Identify which cell holds the provided text, then report its [X, Y] central coordinate. 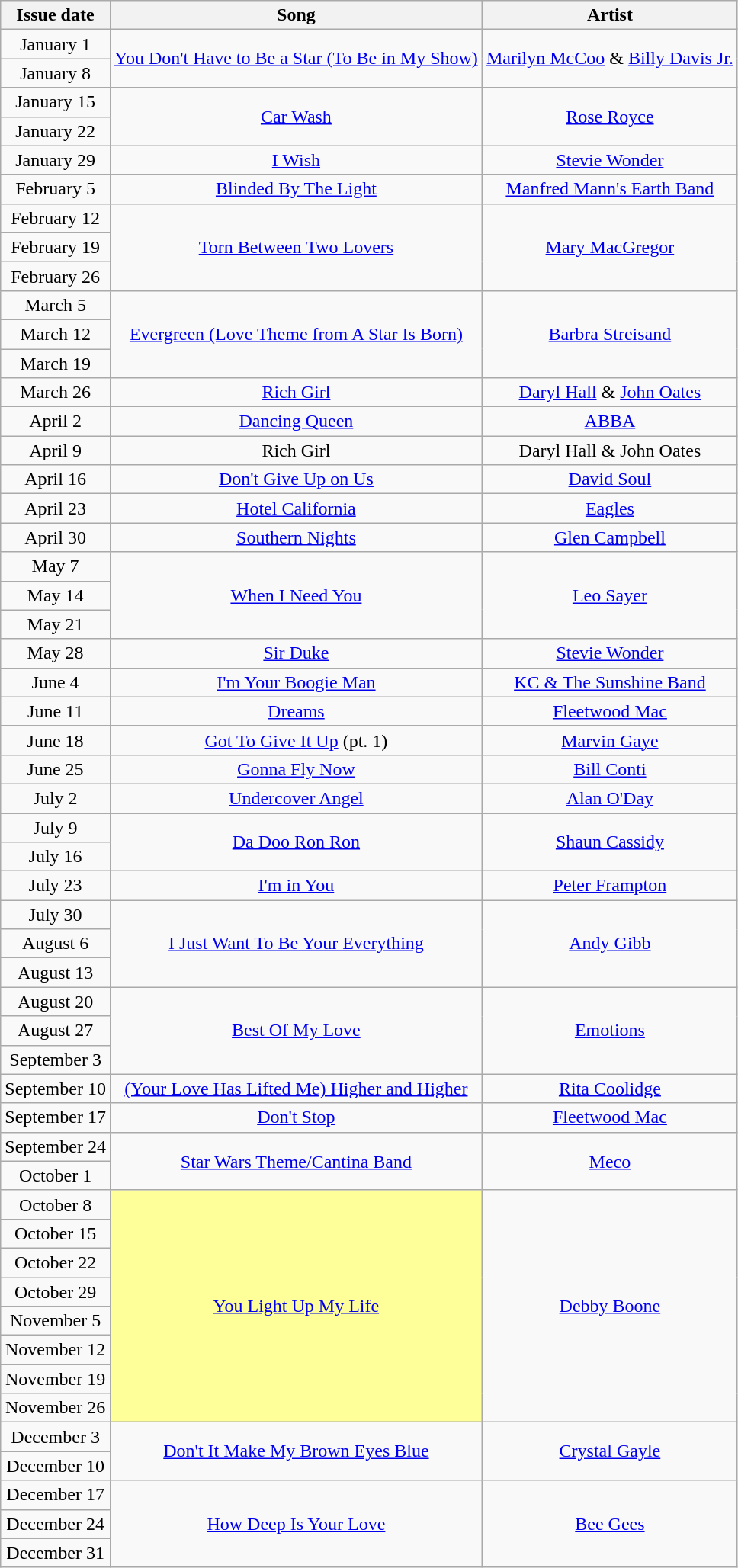
May 21 [56, 624]
July 9 [56, 827]
December 31 [56, 1553]
May 7 [56, 566]
April 23 [56, 508]
Gonna Fly Now [296, 769]
November 12 [56, 1350]
March 19 [56, 364]
December 3 [56, 1437]
July 30 [56, 915]
April 16 [56, 479]
Got To Give It Up (pt. 1) [296, 740]
Dancing Queen [296, 422]
December 17 [56, 1495]
Star Wars Theme/Cantina Band [296, 1161]
Don't Give Up on Us [296, 479]
Marilyn McCoo & Billy Davis Jr. [610, 59]
Leo Sayer [610, 595]
I'm Your Boogie Man [296, 682]
February 12 [56, 218]
July 23 [56, 886]
November 19 [56, 1379]
January 15 [56, 102]
September 3 [56, 1060]
October 1 [56, 1175]
How Deep Is Your Love [296, 1524]
Issue date [56, 15]
Undercover Angel [296, 798]
January 22 [56, 131]
Andy Gibb [610, 944]
Torn Between Two Lovers [296, 247]
ABBA [610, 422]
July 2 [56, 798]
Emotions [610, 1031]
April 30 [56, 537]
October 15 [56, 1233]
Don't It Make My Brown Eyes Blue [296, 1451]
I Wish [296, 160]
Car Wash [296, 117]
June 25 [56, 769]
Peter Frampton [610, 886]
Best Of My Love [296, 1031]
Meco [610, 1161]
Blinded By The Light [296, 189]
October 22 [56, 1262]
Dreams [296, 711]
August 20 [56, 1002]
Debby Boone [610, 1306]
Artist [610, 15]
October 8 [56, 1204]
March 12 [56, 334]
February 19 [56, 247]
March 5 [56, 305]
Bill Conti [610, 769]
August 6 [56, 944]
Alan O'Day [610, 798]
I'm in You [296, 886]
May 28 [56, 653]
March 26 [56, 393]
September 17 [56, 1117]
September 24 [56, 1146]
Bee Gees [610, 1524]
June 4 [56, 682]
Song [296, 15]
January 1 [56, 44]
December 24 [56, 1524]
Marvin Gaye [610, 740]
Glen Campbell [610, 537]
February 5 [56, 189]
Mary MacGregor [610, 247]
Shaun Cassidy [610, 842]
Crystal Gayle [610, 1451]
Southern Nights [296, 537]
June 11 [56, 711]
November 5 [56, 1321]
December 10 [56, 1466]
Barbra Streisand [610, 334]
June 18 [56, 740]
November 26 [56, 1408]
Manfred Mann's Earth Band [610, 189]
Evergreen (Love Theme from A Star Is Born) [296, 334]
You Don't Have to Be a Star (To Be in My Show) [296, 59]
February 26 [56, 276]
May 14 [56, 595]
Sir Duke [296, 653]
I Just Want To Be Your Everything [296, 944]
August 27 [56, 1031]
Rita Coolidge [610, 1089]
Don't Stop [296, 1117]
January 29 [56, 160]
October 29 [56, 1292]
Eagles [610, 508]
September 10 [56, 1089]
July 16 [56, 857]
January 8 [56, 73]
August 13 [56, 973]
Rose Royce [610, 117]
David Soul [610, 479]
Da Doo Ron Ron [296, 842]
When I Need You [296, 595]
Hotel California [296, 508]
You Light Up My Life [296, 1306]
(Your Love Has Lifted Me) Higher and Higher [296, 1089]
April 2 [56, 422]
April 9 [56, 451]
KC & The Sunshine Band [610, 682]
